Provide the (X, Y) coordinate of the cell's center where the given text is located.  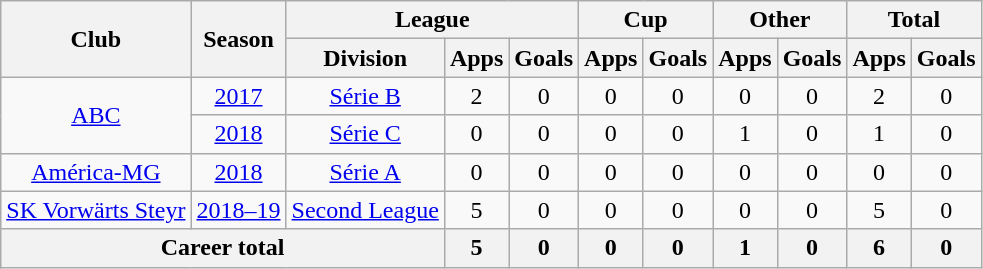
6 (879, 248)
Série B (365, 96)
Club (96, 39)
Career total (223, 248)
Season (238, 39)
Division (365, 58)
Total (914, 20)
ABC (96, 115)
League (432, 20)
Other (780, 20)
SK Vorwärts Steyr (96, 210)
Second League (365, 210)
Cup (646, 20)
Série A (365, 172)
2017 (238, 96)
Série C (365, 134)
2018–19 (238, 210)
América-MG (96, 172)
